Determine the (x, y) coordinate at the center of the cell enclosing the given text.  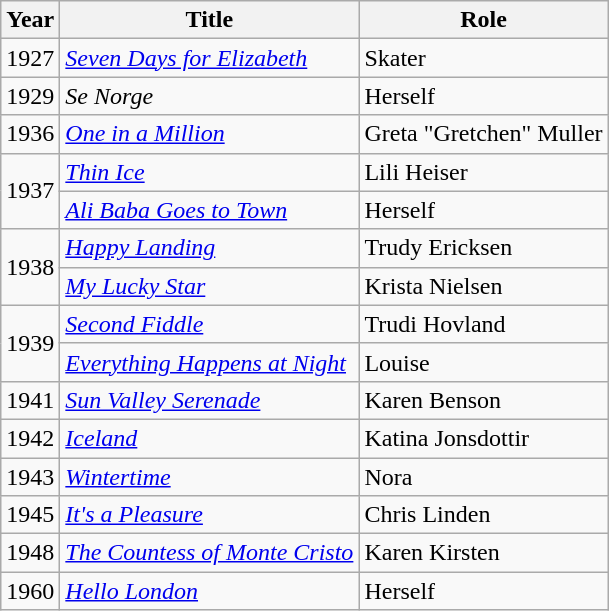
1938 (30, 267)
Krista Nielsen (484, 286)
Se Norge (210, 96)
Seven Days for Elizabeth (210, 58)
Happy Landing (210, 248)
Louise (484, 362)
1929 (30, 96)
The Countess of Monte Cristo (210, 553)
1943 (30, 477)
Second Fiddle (210, 324)
1942 (30, 438)
1936 (30, 134)
Trudi Hovland (484, 324)
My Lucky Star (210, 286)
1937 (30, 191)
1960 (30, 591)
1941 (30, 400)
Title (210, 20)
Chris Linden (484, 515)
Lili Heiser (484, 172)
1948 (30, 553)
Sun Valley Serenade (210, 400)
Role (484, 20)
Nora (484, 477)
Greta "Gretchen" Muller (484, 134)
Hello London (210, 591)
One in a Million (210, 134)
1939 (30, 343)
Karen Benson (484, 400)
1945 (30, 515)
Karen Kirsten (484, 553)
Trudy Ericksen (484, 248)
Skater (484, 58)
Iceland (210, 438)
Everything Happens at Night (210, 362)
Ali Baba Goes to Town (210, 210)
Wintertime (210, 477)
Year (30, 20)
Katina Jonsdottir (484, 438)
Thin Ice (210, 172)
It's a Pleasure (210, 515)
1927 (30, 58)
